Return the [x, y] coordinate for the center point of the cell that contains the specified text.  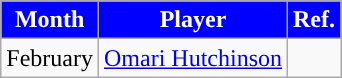
Omari Hutchinson [192, 58]
February [50, 58]
Ref. [314, 20]
Player [192, 20]
Month [50, 20]
